Return the (X, Y) coordinate for the center point of the cell that contains the specified text.  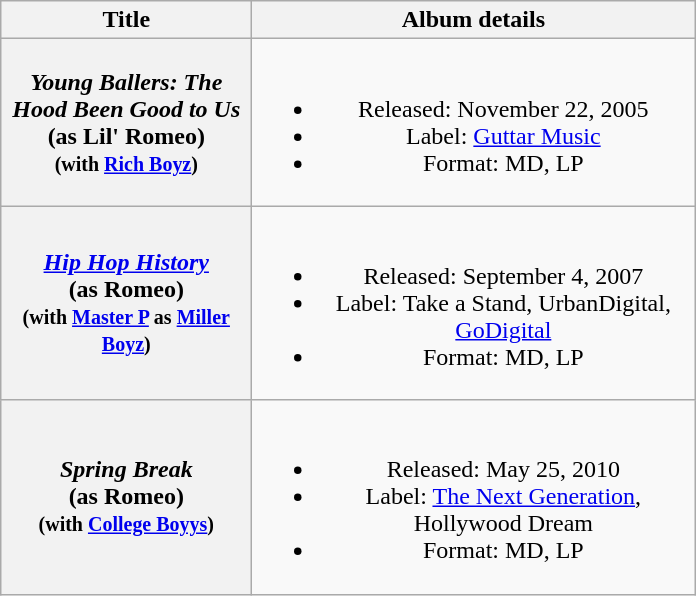
Released: May 25, 2010Label: The Next Generation, Hollywood DreamFormat: MD, LP (474, 497)
Released: September 4, 2007Label: Take a Stand, UrbanDigital, GoDigitalFormat: MD, LP (474, 303)
Album details (474, 20)
Young Ballers: The Hood Been Good to Us (as Lil' Romeo)(with Rich Boyz) (126, 122)
Title (126, 20)
Spring Break (as Romeo)(with College Boyys) (126, 497)
Released: November 22, 2005Label: Guttar MusicFormat: MD, LP (474, 122)
Hip Hop History (as Romeo)(with Master P as Miller Boyz) (126, 303)
